Provide the [x, y] coordinate of the cell's center where the given text is located.  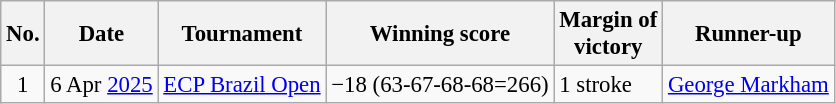
−18 (63-67-68-68=266) [440, 85]
Margin ofvictory [608, 34]
6 Apr 2025 [102, 85]
1 [23, 85]
Date [102, 34]
No. [23, 34]
George Markham [748, 85]
Tournament [242, 34]
1 stroke [608, 85]
Runner-up [748, 34]
ECP Brazil Open [242, 85]
Winning score [440, 34]
